Detect which cell encompasses the target text, then output its (X, Y) center coordinate. 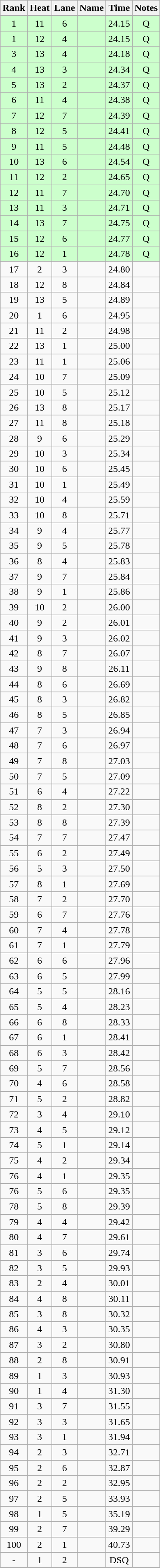
26 (14, 407)
32.87 (119, 1468)
27.50 (119, 868)
94 (14, 1453)
25.59 (119, 500)
49 (14, 761)
26.97 (119, 746)
28.23 (119, 1007)
24.54 (119, 161)
25.45 (119, 469)
30 (14, 469)
24.80 (119, 269)
30.11 (119, 1299)
29.12 (119, 1130)
24.89 (119, 300)
34 (14, 530)
- (14, 1560)
74 (14, 1145)
53 (14, 822)
31 (14, 484)
26.85 (119, 715)
29.14 (119, 1145)
79 (14, 1222)
59 (14, 914)
29.93 (119, 1268)
71 (14, 1099)
30.91 (119, 1360)
28.16 (119, 992)
67 (14, 1038)
86 (14, 1329)
92 (14, 1421)
26.69 (119, 684)
69 (14, 1068)
54 (14, 838)
93 (14, 1437)
29.42 (119, 1222)
55 (14, 853)
23 (14, 361)
28.56 (119, 1068)
32.95 (119, 1483)
27.78 (119, 930)
27.70 (119, 899)
26.01 (119, 623)
91 (14, 1406)
87 (14, 1345)
24.75 (119, 223)
85 (14, 1314)
25.29 (119, 438)
24 (14, 377)
25.77 (119, 530)
26.82 (119, 700)
19 (14, 300)
96 (14, 1483)
DSQ (119, 1560)
29 (14, 454)
28.41 (119, 1038)
50 (14, 776)
15 (14, 239)
82 (14, 1268)
31.55 (119, 1406)
25.78 (119, 546)
70 (14, 1084)
24.95 (119, 315)
27.03 (119, 761)
80 (14, 1237)
38 (14, 592)
27.22 (119, 792)
39 (14, 607)
Heat (40, 8)
30.01 (119, 1283)
26.11 (119, 669)
89 (14, 1375)
27.30 (119, 807)
37 (14, 576)
25.86 (119, 592)
25.83 (119, 561)
66 (14, 1022)
24.37 (119, 85)
29.39 (119, 1207)
Time (119, 8)
28 (14, 438)
30.32 (119, 1314)
30.93 (119, 1375)
75 (14, 1160)
Notes (146, 8)
27.39 (119, 822)
25 (14, 392)
27.96 (119, 961)
47 (14, 730)
29.74 (119, 1253)
36 (14, 561)
39.29 (119, 1529)
33.93 (119, 1499)
27.99 (119, 976)
Lane (65, 8)
29.34 (119, 1160)
25.84 (119, 576)
24.77 (119, 239)
98 (14, 1514)
65 (14, 1007)
64 (14, 992)
30.35 (119, 1329)
25.06 (119, 361)
61 (14, 945)
25.00 (119, 346)
27.47 (119, 838)
81 (14, 1253)
18 (14, 285)
28.58 (119, 1084)
78 (14, 1207)
24.70 (119, 193)
56 (14, 868)
29.10 (119, 1114)
31.94 (119, 1437)
33 (14, 515)
28.33 (119, 1022)
35.19 (119, 1514)
24.65 (119, 177)
32.71 (119, 1453)
14 (14, 223)
26.00 (119, 607)
21 (14, 331)
27.69 (119, 884)
68 (14, 1053)
27.79 (119, 945)
43 (14, 669)
41 (14, 638)
26.07 (119, 653)
24.34 (119, 69)
30.80 (119, 1345)
60 (14, 930)
27 (14, 423)
32 (14, 500)
48 (14, 746)
99 (14, 1529)
44 (14, 684)
27.76 (119, 914)
58 (14, 899)
24.71 (119, 208)
62 (14, 961)
72 (14, 1114)
22 (14, 346)
95 (14, 1468)
26.02 (119, 638)
27.09 (119, 776)
24.18 (119, 54)
40.73 (119, 1545)
83 (14, 1283)
35 (14, 546)
20 (14, 315)
57 (14, 884)
24.84 (119, 285)
88 (14, 1360)
24.39 (119, 115)
24.41 (119, 131)
42 (14, 653)
40 (14, 623)
27.49 (119, 853)
25.12 (119, 392)
17 (14, 269)
25.49 (119, 484)
51 (14, 792)
Name (91, 8)
Rank (14, 8)
25.34 (119, 454)
100 (14, 1545)
63 (14, 976)
26.94 (119, 730)
28.82 (119, 1099)
31.65 (119, 1421)
73 (14, 1130)
24.78 (119, 254)
24.98 (119, 331)
52 (14, 807)
25.09 (119, 377)
24.48 (119, 146)
28.42 (119, 1053)
25.18 (119, 423)
31.30 (119, 1391)
90 (14, 1391)
45 (14, 700)
16 (14, 254)
25.17 (119, 407)
29.61 (119, 1237)
97 (14, 1499)
25.71 (119, 515)
24.38 (119, 100)
46 (14, 715)
84 (14, 1299)
